Output the (x, y) coordinate of the center of the cell containing the given text.  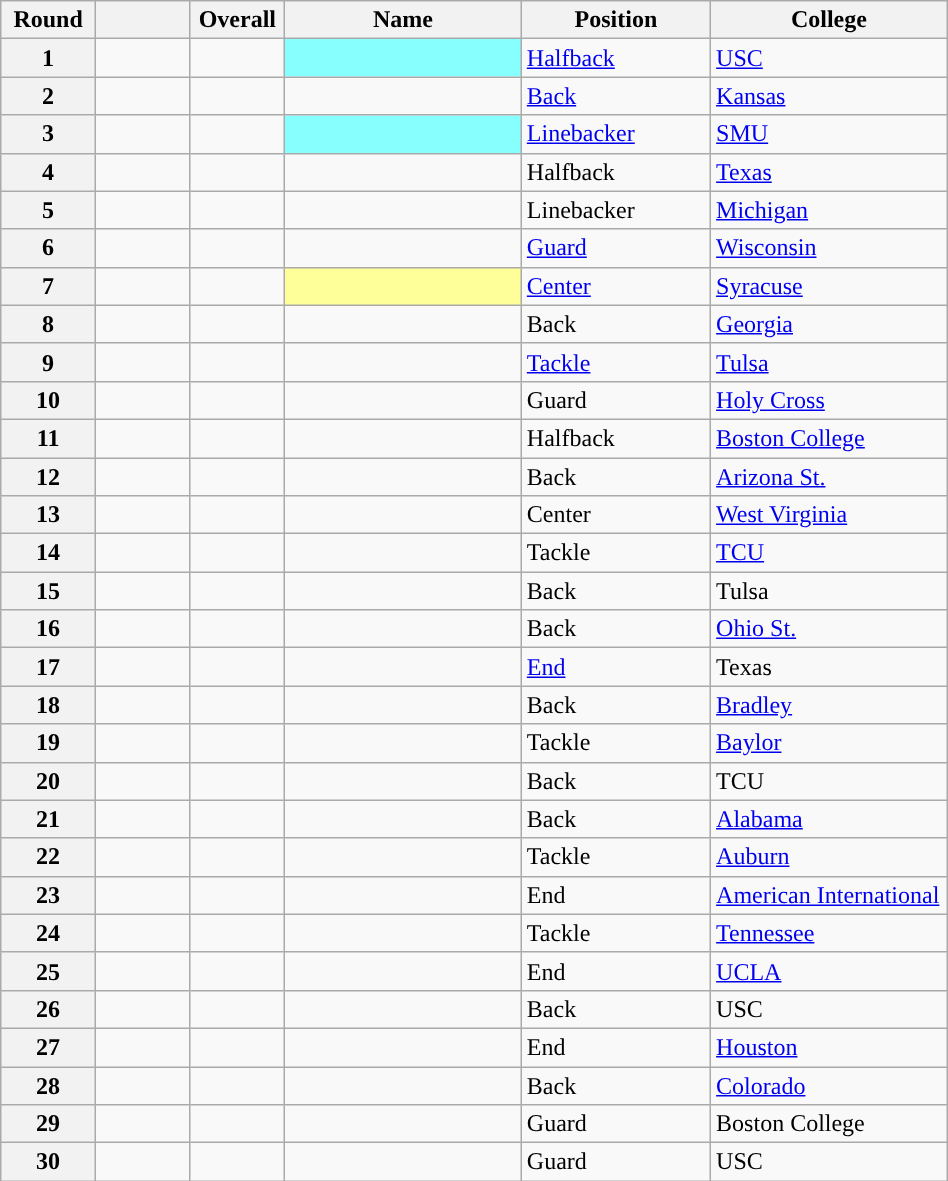
28 (48, 1085)
23 (48, 895)
7 (48, 286)
Overall (238, 20)
Tennessee (830, 933)
13 (48, 515)
Round (48, 20)
American International (830, 895)
SMU (830, 134)
20 (48, 781)
Colorado (830, 1085)
4 (48, 172)
6 (48, 248)
Kansas (830, 96)
2 (48, 96)
18 (48, 705)
Syracuse (830, 286)
Arizona St. (830, 477)
15 (48, 591)
College (830, 20)
26 (48, 1009)
8 (48, 324)
Michigan (830, 210)
12 (48, 477)
Ohio St. (830, 629)
11 (48, 438)
27 (48, 1047)
Auburn (830, 857)
29 (48, 1124)
Position (616, 20)
22 (48, 857)
24 (48, 933)
Alabama (830, 819)
3 (48, 134)
UCLA (830, 971)
10 (48, 400)
14 (48, 553)
Holy Cross (830, 400)
17 (48, 667)
1 (48, 58)
25 (48, 971)
16 (48, 629)
Name (404, 20)
30 (48, 1162)
Houston (830, 1047)
West Virginia (830, 515)
19 (48, 743)
Bradley (830, 705)
Georgia (830, 324)
Wisconsin (830, 248)
21 (48, 819)
9 (48, 362)
Baylor (830, 743)
5 (48, 210)
